Search for the cell housing the specified text and yield its (x, y) center coordinate. 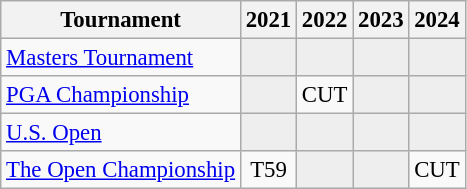
2024 (437, 20)
Masters Tournament (121, 58)
2023 (381, 20)
T59 (268, 170)
U.S. Open (121, 133)
The Open Championship (121, 170)
2021 (268, 20)
Tournament (121, 20)
PGA Championship (121, 95)
2022 (325, 20)
